Detect which cell encompasses the target text, then output its [X, Y] center coordinate. 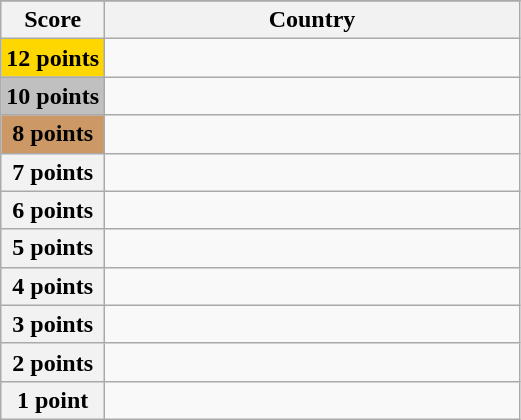
1 point [53, 400]
8 points [53, 134]
2 points [53, 362]
12 points [53, 58]
7 points [53, 172]
Score [53, 20]
5 points [53, 248]
Country [312, 20]
6 points [53, 210]
10 points [53, 96]
3 points [53, 324]
4 points [53, 286]
